Determine the [X, Y] coordinate at the center of the cell enclosing the given text.  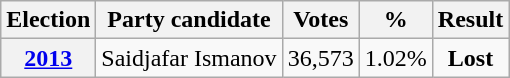
1.02% [396, 58]
Party candidate [189, 20]
Saidjafar Ismanov [189, 58]
36,573 [320, 58]
Election [48, 20]
% [396, 20]
2013 [48, 58]
Result [470, 20]
Lost [470, 58]
Votes [320, 20]
